Locate the cell with the specified text and output its (X, Y) center coordinate. 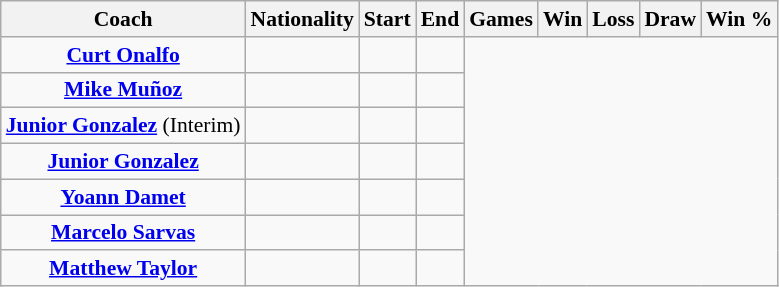
Matthew Taylor (124, 269)
Nationality (302, 19)
Coach (124, 19)
Curt Onalfo (124, 55)
Mike Muñoz (124, 90)
Games (501, 19)
Win % (739, 19)
Junior Gonzalez (Interim) (124, 126)
Yoann Damet (124, 197)
Win (562, 19)
Start (388, 19)
End (440, 19)
Loss (613, 19)
Draw (670, 19)
Marcelo Sarvas (124, 233)
Junior Gonzalez (124, 162)
